Identify which cell holds the provided text, then report its [X, Y] central coordinate. 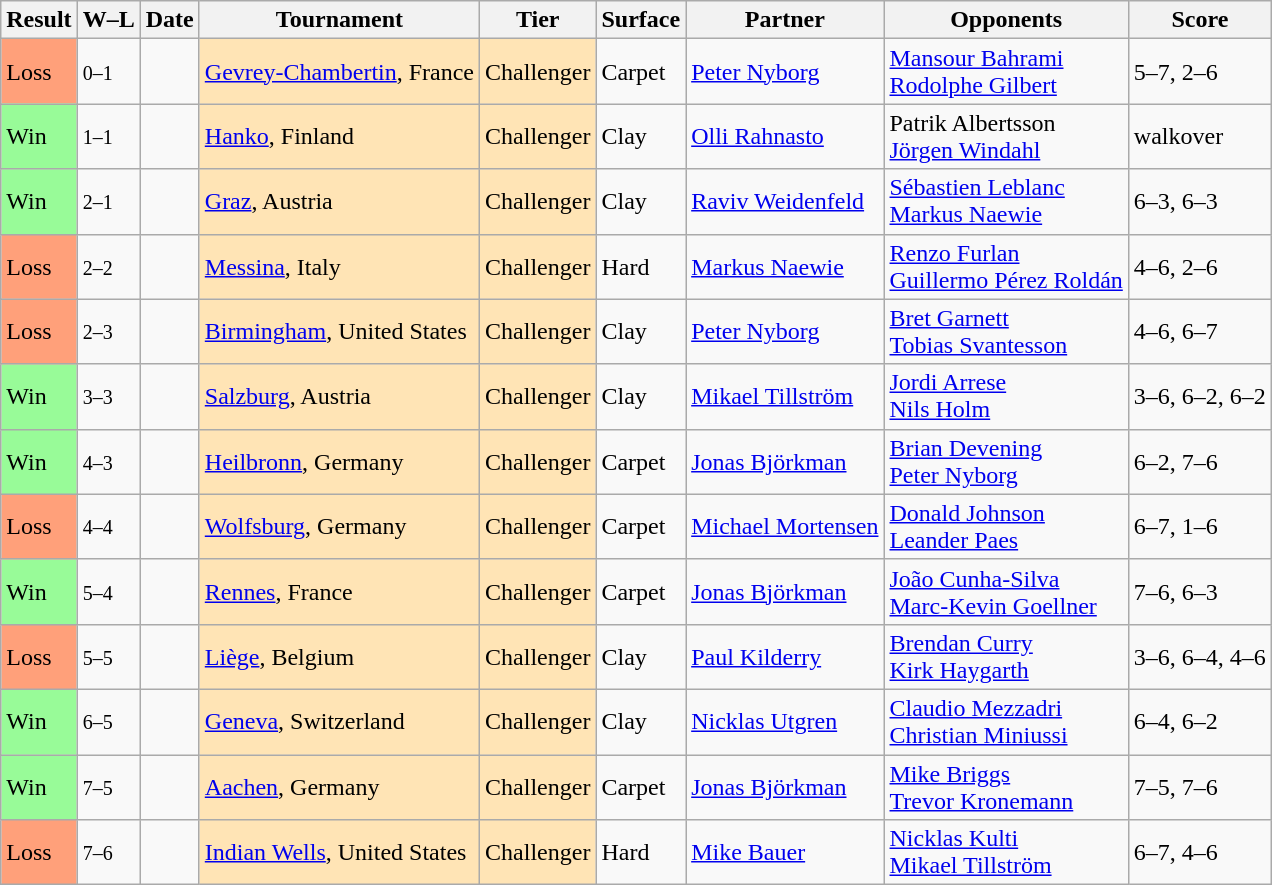
Partner [785, 20]
W–L [108, 20]
Date [170, 20]
7–6 [108, 852]
Michael Mortensen [785, 526]
Bret Garnett Tobias Svantesson [1006, 332]
Result [39, 20]
Score [1200, 20]
Mikael Tillström [785, 396]
Geneva, Switzerland [339, 722]
Salzburg, Austria [339, 396]
Mike Briggs Trevor Kronemann [1006, 786]
Markus Naewie [785, 266]
2–3 [108, 332]
Mike Bauer [785, 852]
6–7, 4–6 [1200, 852]
5–7, 2–6 [1200, 72]
walkover [1200, 136]
Surface [641, 20]
4–3 [108, 462]
7–6, 6–3 [1200, 592]
7–5 [108, 786]
Donald Johnson Leander Paes [1006, 526]
Brendan Curry Kirk Haygarth [1006, 656]
Hanko, Finland [339, 136]
Mansour Bahrami Rodolphe Gilbert [1006, 72]
0–1 [108, 72]
Opponents [1006, 20]
Gevrey-Chambertin, France [339, 72]
Raviv Weidenfeld [785, 202]
Birmingham, United States [339, 332]
4–4 [108, 526]
Nicklas Utgren [785, 722]
Jordi Arrese Nils Holm [1006, 396]
Graz, Austria [339, 202]
Tournament [339, 20]
Indian Wells, United States [339, 852]
5–5 [108, 656]
Rennes, France [339, 592]
João Cunha-Silva Marc-Kevin Goellner [1006, 592]
Liège, Belgium [339, 656]
Renzo Furlan Guillermo Pérez Roldán [1006, 266]
6–5 [108, 722]
Messina, Italy [339, 266]
6–2, 7–6 [1200, 462]
6–7, 1–6 [1200, 526]
4–6, 2–6 [1200, 266]
Heilbronn, Germany [339, 462]
Claudio Mezzadri Christian Miniussi [1006, 722]
1–1 [108, 136]
6–3, 6–3 [1200, 202]
3–6, 6–4, 4–6 [1200, 656]
2–1 [108, 202]
Paul Kilderry [785, 656]
Nicklas Kulti Mikael Tillström [1006, 852]
4–6, 6–7 [1200, 332]
3–6, 6–2, 6–2 [1200, 396]
Brian Devening Peter Nyborg [1006, 462]
5–4 [108, 592]
Sébastien Leblanc Markus Naewie [1006, 202]
Olli Rahnasto [785, 136]
2–2 [108, 266]
6–4, 6–2 [1200, 722]
Patrik Albertsson Jörgen Windahl [1006, 136]
7–5, 7–6 [1200, 786]
Aachen, Germany [339, 786]
Tier [538, 20]
3–3 [108, 396]
Wolfsburg, Germany [339, 526]
